From the cell containing the given text, extract its center point as (x, y) coordinate. 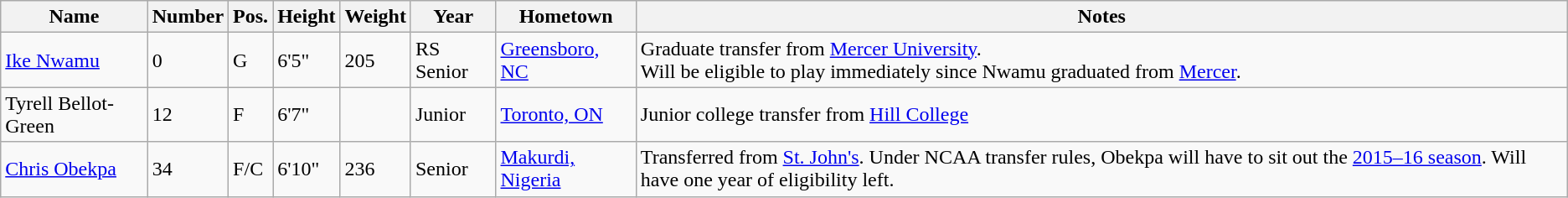
Chris Obekpa (74, 169)
RS Senior (453, 60)
F (251, 114)
6'5" (307, 60)
6'7" (307, 114)
Number (188, 17)
Transferred from St. John's. Under NCAA transfer rules, Obekpa will have to sit out the 2015–16 season. Will have one year of eligibility left. (1101, 169)
Name (74, 17)
6'10" (307, 169)
Junior college transfer from Hill College (1101, 114)
G (251, 60)
F/C (251, 169)
Weight (375, 17)
Tyrell Bellot-Green (74, 114)
Greensboro, NC (566, 60)
Hometown (566, 17)
Ike Nwamu (74, 60)
0 (188, 60)
Junior (453, 114)
Notes (1101, 17)
Makurdi, Nigeria (566, 169)
Senior (453, 169)
Height (307, 17)
Graduate transfer from Mercer University.Will be eligible to play immediately since Nwamu graduated from Mercer. (1101, 60)
34 (188, 169)
Toronto, ON (566, 114)
Year (453, 17)
12 (188, 114)
236 (375, 169)
205 (375, 60)
Pos. (251, 17)
